Search for the cell housing the specified text and yield its (x, y) center coordinate. 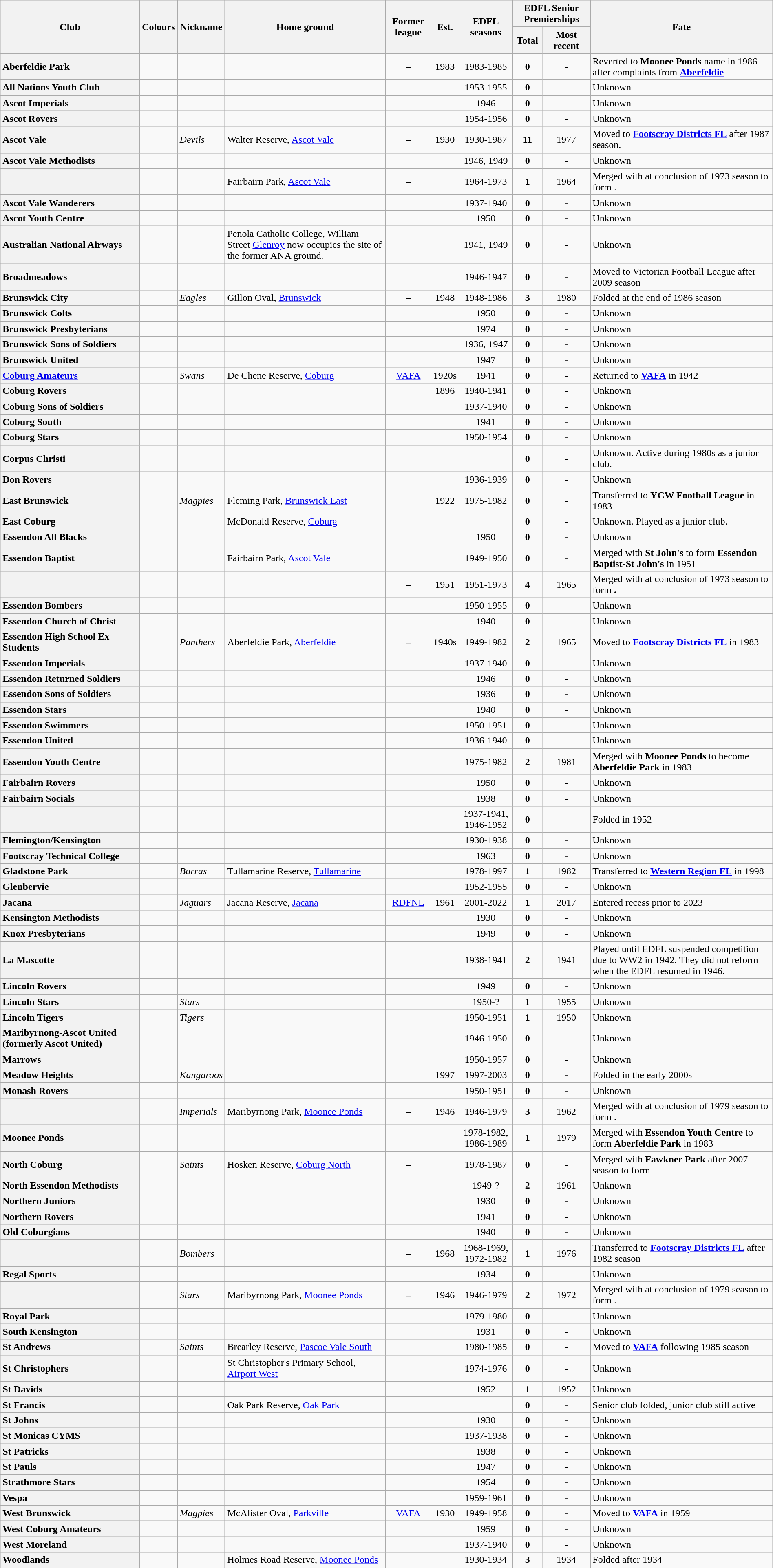
Bombers (201, 1253)
1964-1973 (486, 182)
Folded at the end of 1986 season (682, 298)
Glenbervie (70, 887)
Jaguars (201, 902)
Jacana Reserve, Jacana (305, 902)
1950-1957 (486, 1059)
Fleming Park, Brunswick East (305, 501)
Gillon Oval, Brunswick (305, 298)
Transferred to Footscray Districts FL after 1982 season (682, 1253)
Maribyrnong-Ascot United (formerly Ascot United) (70, 1039)
1997 (445, 1075)
1941, 1949 (486, 245)
Vespa (70, 1498)
Folded in 1952 (682, 819)
Folded in the early 2000s (682, 1075)
Brunswick Sons of Soldiers (70, 344)
1937-1941, 1946-1952 (486, 819)
Devils (201, 139)
1981 (566, 761)
1974 (486, 329)
Fate (682, 27)
1982 (566, 871)
Ascot Vale (70, 139)
Merged with St John's to form Essendon Baptist-St John's in 1951 (682, 558)
Moved to VAFA following 1985 season (682, 1347)
Lincoln Stars (70, 1002)
Tigers (201, 1017)
Folded after 1934 (682, 1560)
North Essendon Methodists (70, 1186)
1948-1986 (486, 298)
Aberfeldie Park, Aberfeldie (305, 642)
1968-1969, 1972-1982 (486, 1253)
1936 (486, 694)
Coburg Amateurs (70, 375)
1978-1987 (486, 1164)
1963 (486, 856)
West Moreland (70, 1544)
Tullamarine Reserve, Tullamarine (305, 871)
2017 (566, 902)
Brunswick Presbyterians (70, 329)
1949-? (486, 1186)
1972 (566, 1295)
1940-1941 (486, 391)
1980-1985 (486, 1347)
1930-1987 (486, 139)
1954 (486, 1482)
Walter Reserve, Ascot Vale (305, 139)
1937-1938 (486, 1436)
Ascot Vale Methodists (70, 161)
Northern Rovers (70, 1217)
4 (528, 584)
Kensington Methodists (70, 918)
Brearley Reserve, Pascoe Vale South (305, 1347)
EDFL Senior Premierships (551, 14)
West Coburg Amateurs (70, 1529)
1983-1985 (486, 67)
1952-1955 (486, 887)
1936, 1947 (486, 344)
McAlister Oval, Parkville (305, 1513)
Essendon United (70, 741)
Kangaroos (201, 1075)
Swans (201, 375)
2001-2022 (486, 902)
Unknown. Active during 1980s as a junior club. (682, 458)
1938-1941 (486, 960)
RDFNL (408, 902)
Corpus Christi (70, 458)
1946-1947 (486, 276)
Broadmeadows (70, 276)
1920s (445, 375)
Club (70, 27)
Ascot Vale Wanderers (70, 203)
St Francis (70, 1405)
1949-1950 (486, 558)
Former league (408, 27)
Most recent (566, 40)
Burras (201, 871)
1940s (445, 642)
Marrows (70, 1059)
Essendon Church of Christ (70, 621)
Coburg Stars (70, 437)
McDonald Reserve, Coburg (305, 521)
1979 (566, 1138)
Brunswick City (70, 298)
East Coburg (70, 521)
Don Rovers (70, 479)
Lincoln Tigers (70, 1017)
Gladstone Park (70, 871)
Coburg South (70, 422)
Colours (159, 27)
Reverted to Moonee Ponds name in 1986 after complaints from Aberfeldie (682, 67)
St Patricks (70, 1451)
Essendon High School Ex Students (70, 642)
Moved to Footscray Districts FL in 1983 (682, 642)
1949-1982 (486, 642)
Fairbairn Socials (70, 798)
Home ground (305, 27)
Panthers (201, 642)
11 (528, 139)
Footscray Technical College (70, 856)
East Brunswick (70, 501)
Brunswick Colts (70, 313)
Returned to VAFA in 1942 (682, 375)
Essendon Returned Soldiers (70, 679)
St Pauls (70, 1467)
Transferred to Western Region FL in 1998 (682, 871)
Australian National Airways (70, 245)
1983 (445, 67)
Oak Park Reserve, Oak Park (305, 1405)
Moved to VAFA in 1959 (682, 1513)
Ascot Youth Centre (70, 218)
Essendon Imperials (70, 663)
1959 (486, 1529)
Aberfeldie Park (70, 67)
Essendon Youth Centre (70, 761)
Holmes Road Reserve, Moonee Ponds (305, 1560)
Senior club folded, junior club still active (682, 1405)
South Kensington (70, 1332)
Hosken Reserve, Coburg North (305, 1164)
1978-1982, 1986-1989 (486, 1138)
Merged with Essendon Youth Centre to form Aberfeldie Park in 1983 (682, 1138)
St Christophers (70, 1368)
1951 (445, 584)
Essendon Sons of Soldiers (70, 694)
Essendon Stars (70, 710)
1962 (566, 1111)
1978-1997 (486, 871)
1974-1976 (486, 1368)
1968 (445, 1253)
1955 (566, 1002)
Coburg Sons of Soldiers (70, 406)
Moonee Ponds (70, 1138)
Played until EDFL suspended competition due to WW2 in 1942. They did not reform when the EDFL resumed in 1946. (682, 960)
Total (528, 40)
1931 (486, 1332)
Merged with Fawkner Park after 2007 season to form (682, 1164)
1980 (566, 298)
Unknown. Played as a junior club. (682, 521)
1997-2003 (486, 1075)
De Chene Reserve, Coburg (305, 375)
Ascot Rovers (70, 119)
Jacana (70, 902)
1979-1980 (486, 1316)
Entered recess prior to 2023 (682, 902)
Strathmore Stars (70, 1482)
1896 (445, 391)
1954-1956 (486, 119)
Meadow Heights (70, 1075)
Essendon All Blacks (70, 537)
Eagles (201, 298)
Moved to Victorian Football League after 2009 season (682, 276)
1936-1939 (486, 479)
1976 (566, 1253)
1951-1973 (486, 584)
North Coburg (70, 1164)
Penola Catholic College, William Street Glenroy now occupies the site of the former ANA ground. (305, 245)
Imperials (201, 1111)
St Christopher's Primary School, Airport West (305, 1368)
1950-1955 (486, 606)
EDFL seasons (486, 27)
1946, 1949 (486, 161)
La Mascotte (70, 960)
1948 (445, 298)
Flemington/Kensington (70, 840)
1922 (445, 501)
St Davids (70, 1389)
1936-1940 (486, 741)
Lincoln Rovers (70, 986)
Merged with Moonee Ponds to become Aberfeldie Park in 1983 (682, 761)
1930-1934 (486, 1560)
Essendon Swimmers (70, 725)
1953-1955 (486, 88)
Ascot Imperials (70, 103)
Northern Juniors (70, 1201)
Old Coburgians (70, 1232)
Moved to Footscray Districts FL after 1987 season. (682, 139)
Regal Sports (70, 1274)
Knox Presbyterians (70, 933)
Brunswick United (70, 360)
1959-1961 (486, 1498)
Est. (445, 27)
1946-1950 (486, 1039)
St Monicas CYMS (70, 1436)
Fairbairn Rovers (70, 783)
Coburg Rovers (70, 391)
Nickname (201, 27)
St Johns (70, 1420)
St Andrews (70, 1347)
1977 (566, 139)
1930-1938 (486, 840)
1950-? (486, 1002)
Essendon Bombers (70, 606)
Monash Rovers (70, 1090)
Transferred to YCW Football League in 1983 (682, 501)
Essendon Baptist (70, 558)
1950-1954 (486, 437)
Royal Park (70, 1316)
1949-1958 (486, 1513)
1964 (566, 182)
Woodlands (70, 1560)
All Nations Youth Club (70, 88)
West Brunswick (70, 1513)
